Capture the cell that displays the provided text and extract its [x, y] central coordinate. 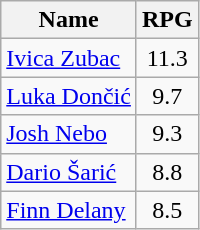
8.5 [167, 210]
RPG [167, 20]
Name [69, 20]
Luka Dončić [69, 96]
8.8 [167, 172]
Ivica Zubac [69, 58]
9.7 [167, 96]
Dario Šarić [69, 172]
Finn Delany [69, 210]
9.3 [167, 134]
11.3 [167, 58]
Josh Nebo [69, 134]
